Search for the cell housing the specified text and yield its [x, y] center coordinate. 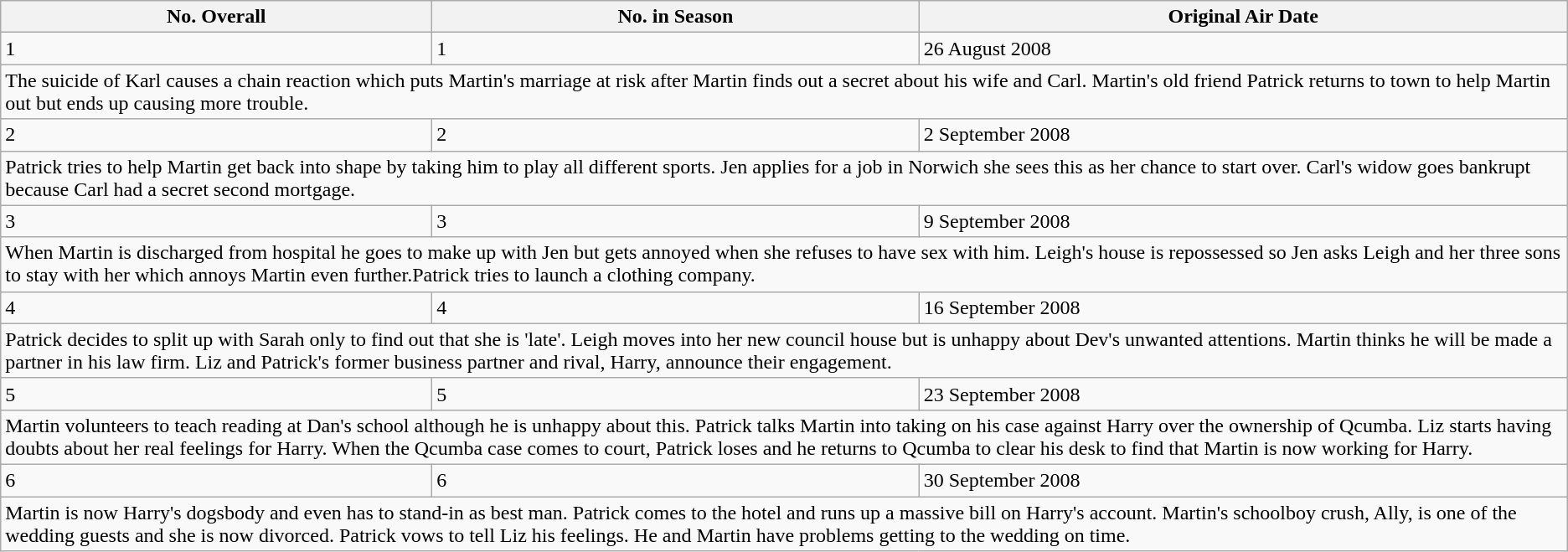
No. in Season [676, 17]
30 September 2008 [1243, 480]
9 September 2008 [1243, 221]
No. Overall [216, 17]
2 September 2008 [1243, 135]
26 August 2008 [1243, 49]
23 September 2008 [1243, 394]
16 September 2008 [1243, 307]
Original Air Date [1243, 17]
